Pinpoint the cell where the given text exists, returning its (x, y) midpoint coordinate. 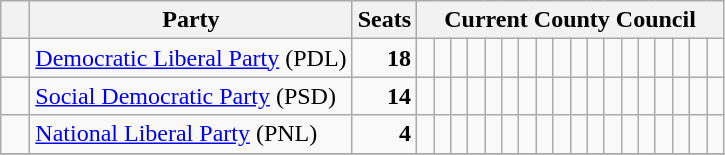
National Liberal Party (PNL) (191, 134)
14 (384, 96)
Social Democratic Party (PSD) (191, 96)
Current County Council (570, 20)
Democratic Liberal Party (PDL) (191, 58)
Party (191, 20)
18 (384, 58)
Seats (384, 20)
4 (384, 134)
